Scan for the cell matching the given text and deliver its (X, Y) coordinate at center. 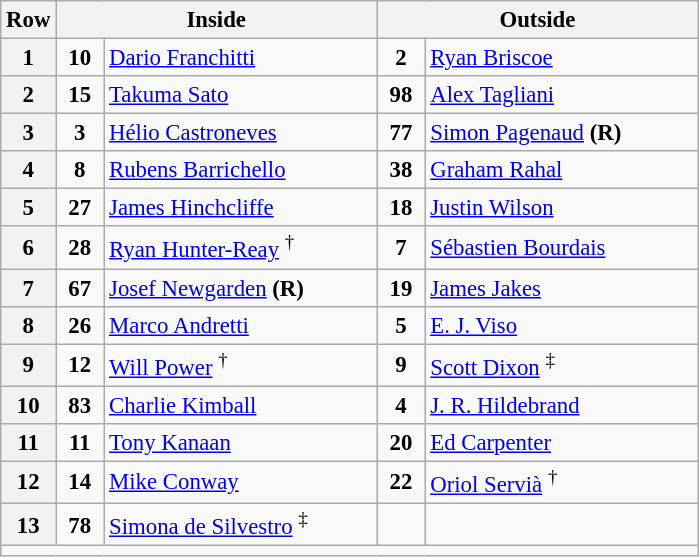
Mike Conway (240, 482)
38 (401, 170)
Simon Pagenaud (R) (562, 133)
67 (80, 288)
Marco Andretti (240, 325)
1 (28, 58)
83 (80, 405)
77 (401, 133)
Row (28, 20)
J. R. Hildebrand (562, 405)
15 (80, 95)
18 (401, 208)
78 (80, 524)
Alex Tagliani (562, 95)
Inside (216, 20)
Ryan Hunter-Reay † (240, 247)
Hélio Castroneves (240, 133)
James Jakes (562, 288)
E. J. Viso (562, 325)
28 (80, 247)
98 (401, 95)
James Hinchcliffe (240, 208)
6 (28, 247)
14 (80, 482)
Justin Wilson (562, 208)
22 (401, 482)
Dario Franchitti (240, 58)
Simona de Silvestro ‡ (240, 524)
Oriol Servià † (562, 482)
Outside (538, 20)
Josef Newgarden (R) (240, 288)
Charlie Kimball (240, 405)
Ryan Briscoe (562, 58)
Tony Kanaan (240, 443)
19 (401, 288)
Scott Dixon ‡ (562, 365)
Takuma Sato (240, 95)
13 (28, 524)
Sébastien Bourdais (562, 247)
27 (80, 208)
20 (401, 443)
Will Power † (240, 365)
26 (80, 325)
Rubens Barrichello (240, 170)
Graham Rahal (562, 170)
Ed Carpenter (562, 443)
